Extract the [X, Y] coordinate from the center of the cell holding the provided text.  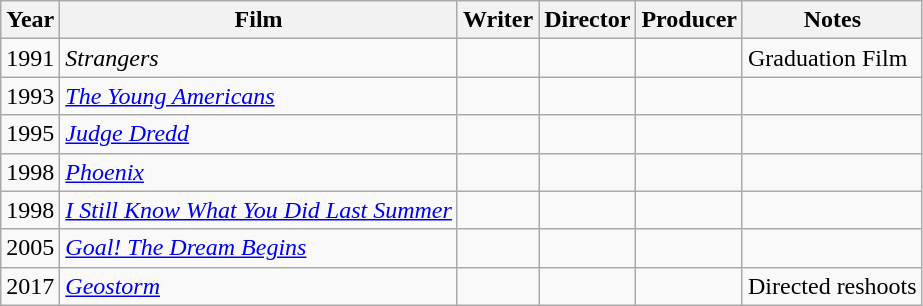
Year [30, 20]
2017 [30, 286]
I Still Know What You Did Last Summer [259, 210]
Judge Dredd [259, 134]
Goal! The Dream Begins [259, 248]
Graduation Film [832, 58]
Film [259, 20]
1991 [30, 58]
Geostorm [259, 286]
Director [588, 20]
Directed reshoots [832, 286]
1995 [30, 134]
1993 [30, 96]
Strangers [259, 58]
Producer [690, 20]
The Young Americans [259, 96]
Notes [832, 20]
Writer [498, 20]
2005 [30, 248]
Phoenix [259, 172]
